Find where the given text appears and provide that cell's center as (x, y) coordinate. 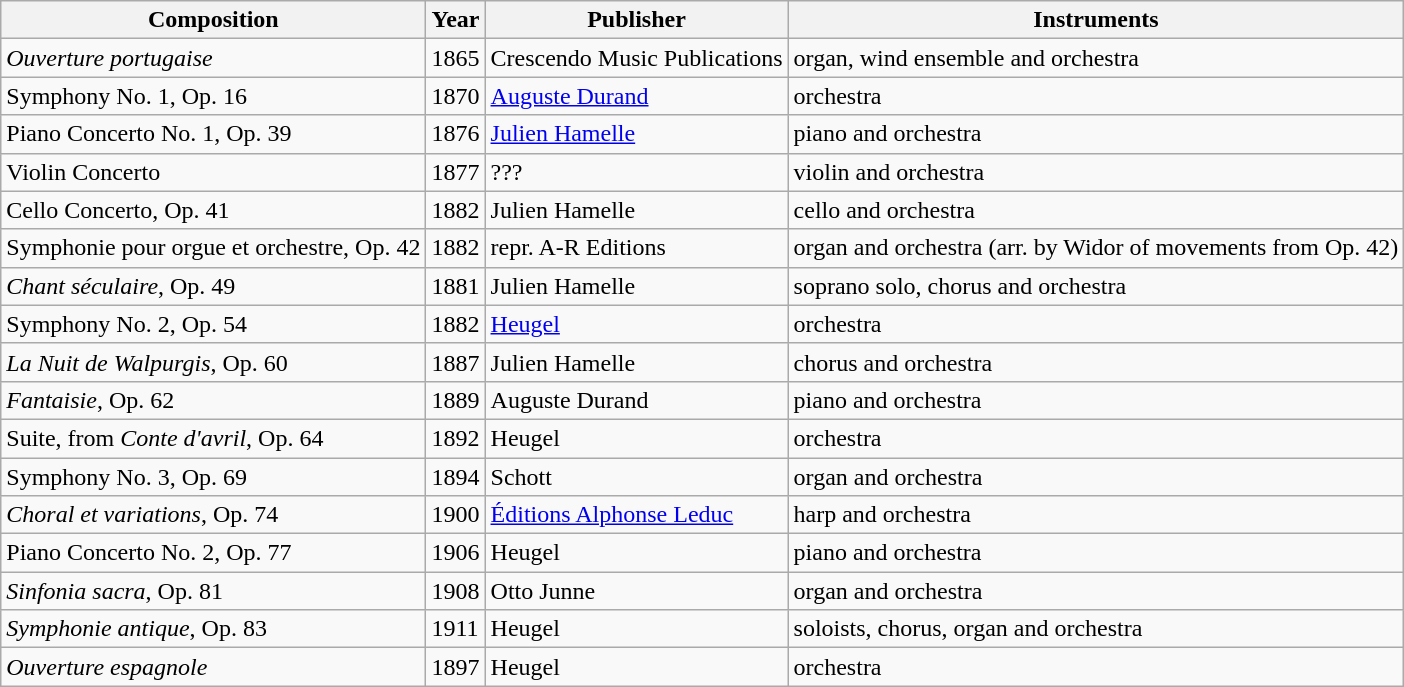
Composition (214, 20)
violin and orchestra (1096, 172)
Year (456, 20)
1911 (456, 629)
1887 (456, 362)
Symphony No. 1, Op. 16 (214, 96)
harp and orchestra (1096, 515)
Symphony No. 2, Op. 54 (214, 324)
organ, wind ensemble and orchestra (1096, 58)
Cello Concerto, Op. 41 (214, 210)
Otto Junne (636, 591)
1897 (456, 667)
Choral et variations, Op. 74 (214, 515)
1877 (456, 172)
chorus and orchestra (1096, 362)
Piano Concerto No. 2, Op. 77 (214, 553)
Symphonie pour orgue et orchestre, Op. 42 (214, 248)
Sinfonia sacra, Op. 81 (214, 591)
repr. A-R Editions (636, 248)
??? (636, 172)
soloists, chorus, organ and orchestra (1096, 629)
1906 (456, 553)
Symphony No. 3, Op. 69 (214, 477)
Ouverture espagnole (214, 667)
Instruments (1096, 20)
Fantaisie, Op. 62 (214, 400)
Éditions Alphonse Leduc (636, 515)
1908 (456, 591)
La Nuit de Walpurgis, Op. 60 (214, 362)
Crescendo Music Publications (636, 58)
cello and orchestra (1096, 210)
Violin Concerto (214, 172)
organ and orchestra (arr. by Widor of movements from Op. 42) (1096, 248)
Symphonie antique, Op. 83 (214, 629)
soprano solo, chorus and orchestra (1096, 286)
Ouverture portugaise (214, 58)
1894 (456, 477)
Publisher (636, 20)
1865 (456, 58)
1900 (456, 515)
Chant séculaire, Op. 49 (214, 286)
1889 (456, 400)
1870 (456, 96)
1881 (456, 286)
1876 (456, 134)
Schott (636, 477)
Suite, from Conte d'avril, Op. 64 (214, 438)
1892 (456, 438)
Piano Concerto No. 1, Op. 39 (214, 134)
